Search for the cell housing the specified text and yield its [x, y] center coordinate. 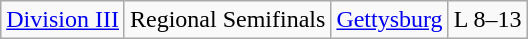
Division III [63, 20]
Regional Semifinals [227, 20]
Gettysburg [390, 20]
L 8–13 [488, 20]
